For the text-containing cell, return its midpoint in (X, Y) coordinate format. 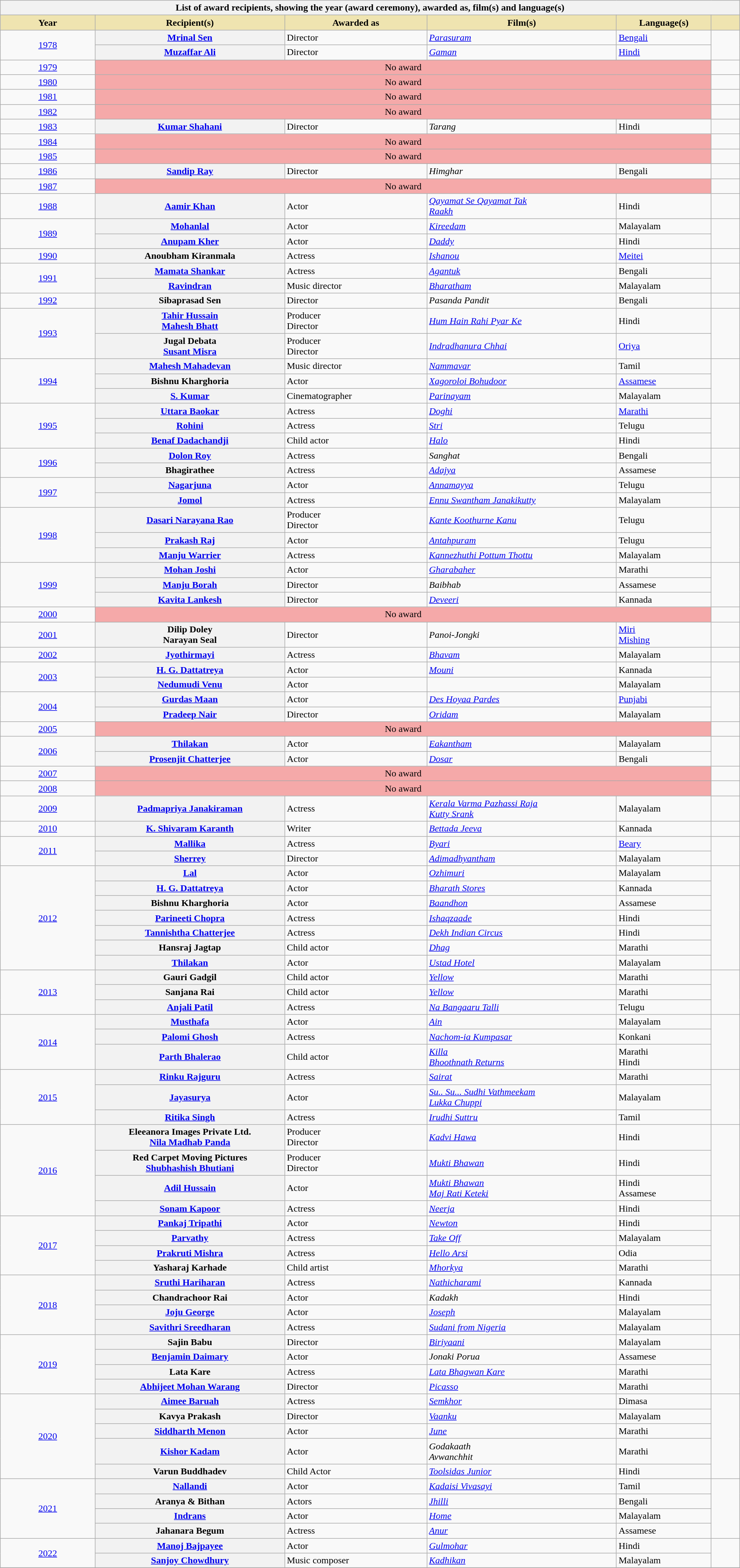
Child Actor (356, 1471)
Oridam (522, 714)
Deveeri (522, 600)
Prosenjit Chatterjee (190, 759)
Gurdas Maan (190, 699)
Take Off (522, 1238)
Dekh Indian Circus (522, 933)
Rohini (190, 425)
Odia (664, 1253)
Stri (522, 425)
Anupam Kher (190, 241)
Neerja (522, 1208)
Annamayya (522, 485)
Music composer (356, 1561)
2018 (48, 1305)
Halo (522, 440)
Bhavam (522, 655)
Red Carpet Moving PicturesShubhashish Bhutiani (190, 1162)
Aranya & Bithan (190, 1501)
2007 (48, 774)
Cinematographer (356, 396)
Manju Borah (190, 585)
List of award recipients, showing the year (award ceremony), awarded as, film(s) and language(s) (370, 8)
Bharath Stores (522, 888)
1994 (48, 381)
Eakantham (522, 744)
Parinayam (522, 396)
Savithri Sreedharan (190, 1327)
Kante Koothurne Kanu (522, 520)
Kadhikan (522, 1561)
Uttara Baokar (190, 411)
June (522, 1431)
Jhilli (522, 1501)
Beary (664, 844)
Sruthi Hariharan (190, 1283)
Baibhab (522, 585)
Adil Hussain (190, 1188)
Hello Arsi (522, 1253)
Jonaki Porua (522, 1357)
Ravindran (190, 286)
Sudani from Nigeria (522, 1327)
Mhorkya (522, 1268)
2004 (48, 707)
1990 (48, 256)
Palomi Ghosh (190, 1037)
Lata Kare (190, 1372)
Hansraj Jagtap (190, 947)
Recipient(s) (190, 23)
Himghar (522, 171)
Sanjana Rai (190, 992)
Kadaisi Vivasayi (522, 1486)
Nallandi (190, 1486)
1991 (48, 278)
Baandhon (522, 903)
Picasso (522, 1386)
Tannishtha Chatterjee (190, 933)
Mohanlal (190, 226)
1983 (48, 126)
Tahir HussainMahesh Bhatt (190, 321)
Anjali Patil (190, 1007)
2012 (48, 918)
Dimasa (664, 1401)
2009 (48, 809)
Child artist (356, 1268)
Hum Hain Rahi Pyar Ke (522, 321)
Gharabaher (522, 570)
Byari (522, 844)
Aimee Baruah (190, 1401)
Gulmohar (522, 1546)
Antahpuram (522, 540)
Agantuk (522, 271)
Irudhi Suttru (522, 1117)
2008 (48, 788)
Pradeep Nair (190, 714)
Actors (356, 1501)
Semkhor (522, 1401)
Nedumudi Venu (190, 684)
1981 (48, 97)
Biriyaani (522, 1342)
Sibaprasad Sen (190, 301)
1984 (48, 141)
Nagarjuna (190, 485)
Anoubham Kiranmala (190, 256)
Punjabi (664, 699)
Parth Bhalerao (190, 1057)
Sherrey (190, 858)
Ishanou (522, 256)
Ustad Hotel (522, 962)
Des Hoyaa Pardes (522, 699)
1982 (48, 112)
Mrinal Sen (190, 37)
Home (522, 1516)
Ennu Swantham Janakikutty (522, 500)
Film(s) (522, 23)
1978 (48, 45)
1989 (48, 234)
Mamata Shankar (190, 271)
2022 (48, 1553)
Kavita Lankesh (190, 600)
2020 (48, 1436)
Kadvi Hawa (522, 1137)
Chandrachoor Rai (190, 1297)
Mahesh Mahadevan (190, 366)
Siddharth Menon (190, 1431)
1979 (48, 67)
2017 (48, 1245)
Parvathy (190, 1238)
Bettada Jeeva (522, 829)
Dosar (522, 759)
Dhag (522, 947)
2014 (48, 1042)
Nathicharami (522, 1283)
2006 (48, 751)
Sajin Babu (190, 1342)
1986 (48, 171)
Nachom-ia Kumpasar (522, 1037)
2011 (48, 851)
1988 (48, 206)
Sonam Kapoor (190, 1208)
Adajya (522, 470)
Language(s) (664, 23)
2005 (48, 729)
Abhijeet Mohan Warang (190, 1386)
K. Shivaram Karanth (190, 829)
Qayamat Se Qayamat TakRaakh (522, 206)
Jayasurya (190, 1097)
Jugal DebataSusant Misra (190, 346)
1985 (48, 156)
Gauri Gadgil (190, 977)
Bharatham (522, 286)
1998 (48, 535)
Oriya (664, 346)
Kerala Varma Pazhassi RajaKutty Srank (522, 809)
Toolsidas Junior (522, 1471)
Jyothirmayi (190, 655)
Prakash Raj (190, 540)
Kannezhuthi Pottum Thottu (522, 555)
Sanjoy Chowdhury (190, 1561)
1997 (48, 493)
Aamir Khan (190, 206)
Kumar Shahani (190, 126)
Bhagirathee (190, 470)
Sairat (522, 1077)
Yasharaj Karhade (190, 1268)
Mallika (190, 844)
2016 (48, 1170)
Panoi-Jongki (522, 635)
Mouni (522, 669)
Dilip DoleyNarayan Seal (190, 635)
Year (48, 23)
Indrans (190, 1516)
KillaBhoothnath Returns (522, 1057)
Musthafa (190, 1022)
HindiAssamese (664, 1188)
Parineeti Chopra (190, 918)
Mukti Bhawan (522, 1162)
Ritika Singh (190, 1117)
Nammavar (522, 366)
Ozhimuri (522, 873)
Su.. Su... Sudhi VathmeekamLukka Chuppi (522, 1097)
2002 (48, 655)
1996 (48, 463)
2021 (48, 1508)
Mohan Joshi (190, 570)
Rinku Rajguru (190, 1077)
2015 (48, 1097)
Benaf Dadachandji (190, 440)
Ain (522, 1022)
Eleeanora Images Private Ltd.Nila Madhab Panda (190, 1137)
Jahanara Begum (190, 1531)
Adimadhyantham (522, 858)
Dasari Narayana Rao (190, 520)
Gaman (522, 52)
MiriMishing (664, 635)
1992 (48, 301)
Anur (522, 1531)
Awarded as (356, 23)
2013 (48, 992)
Jomol (190, 500)
Pankaj Tripathi (190, 1223)
Writer (356, 829)
2019 (48, 1364)
Lal (190, 873)
Dolon Roy (190, 456)
Na Bangaaru Talli (522, 1007)
2010 (48, 829)
2003 (48, 677)
Padmapriya Janakiraman (190, 809)
1987 (48, 186)
Tarang (522, 126)
1995 (48, 425)
GodakaathAvwanchhit (522, 1451)
Manoj Bajpayee (190, 1546)
MarathiHindi (664, 1057)
Xagoroloi Bohudoor (522, 381)
Joseph (522, 1312)
Benjamin Daimary (190, 1357)
Prakruti Mishra (190, 1253)
Indradhanura Chhai (522, 346)
1980 (48, 82)
Sandip Ray (190, 171)
Vaanku (522, 1416)
Manju Warrier (190, 555)
1993 (48, 333)
Meitei (664, 256)
Lata Bhagwan Kare (522, 1372)
Kavya Prakash (190, 1416)
2001 (48, 635)
Doghi (522, 411)
Sanghat (522, 456)
S. Kumar (190, 396)
Ishaqzaade (522, 918)
Kishor Kadam (190, 1451)
Newton (522, 1223)
Kadakh (522, 1297)
Parasuram (522, 37)
Muzaffar Ali (190, 52)
1999 (48, 585)
Pasanda Pandit (522, 301)
Mukti BhawanMaj Rati Keteki (522, 1188)
Kireedam (522, 226)
2000 (48, 614)
Daddy (522, 241)
Konkani (664, 1037)
Varun Buddhadev (190, 1471)
Joju George (190, 1312)
